Return the [X, Y] coordinate for the center point of the cell that contains the specified text.  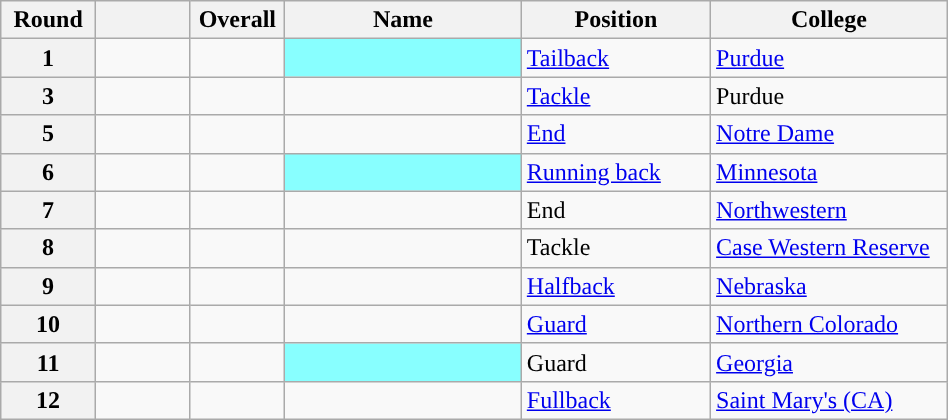
Minnesota [830, 172]
College [830, 20]
7 [48, 210]
11 [48, 362]
5 [48, 134]
Name [404, 20]
Overall [238, 20]
Halfback [616, 286]
3 [48, 96]
Case Western Reserve [830, 248]
Notre Dame [830, 134]
9 [48, 286]
Position [616, 20]
Northern Colorado [830, 324]
12 [48, 400]
8 [48, 248]
Saint Mary's (CA) [830, 400]
Fullback [616, 400]
Tailback [616, 58]
Running back [616, 172]
Georgia [830, 362]
10 [48, 324]
1 [48, 58]
Round [48, 20]
6 [48, 172]
Nebraska [830, 286]
Northwestern [830, 210]
